Capture the cell that displays the provided text and extract its (X, Y) central coordinate. 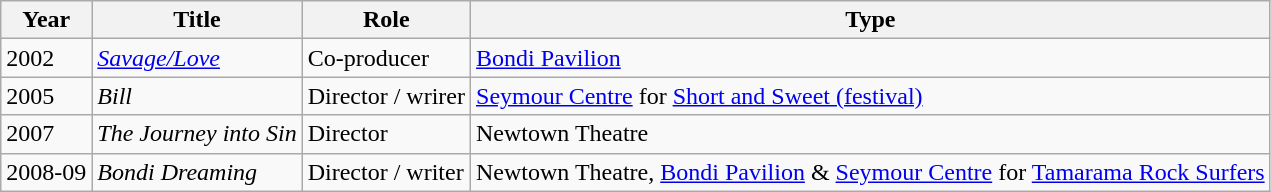
Bill (197, 96)
Year (46, 20)
Co-producer (386, 58)
Director / wrirer (386, 96)
Title (197, 20)
2002 (46, 58)
2007 (46, 134)
Newtown Theatre, Bondi Pavilion & Seymour Centre for Tamarama Rock Surfers (871, 172)
Savage/Love (197, 58)
Newtown Theatre (871, 134)
Seymour Centre for Short and Sweet (festival) (871, 96)
Director (386, 134)
2005 (46, 96)
Bondi Pavilion (871, 58)
The Journey into Sin (197, 134)
Type (871, 20)
Director / writer (386, 172)
Bondi Dreaming (197, 172)
Role (386, 20)
2008-09 (46, 172)
